Search for the cell housing the specified text and yield its [X, Y] center coordinate. 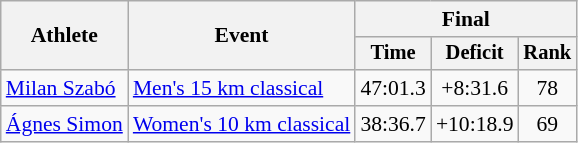
Final [466, 19]
Women's 10 km classical [242, 124]
78 [548, 88]
47:01.3 [392, 88]
Time [392, 54]
Event [242, 36]
+8:31.6 [475, 88]
Milan Szabó [64, 88]
Men's 15 km classical [242, 88]
Deficit [475, 54]
Ágnes Simon [64, 124]
Athlete [64, 36]
69 [548, 124]
38:36.7 [392, 124]
+10:18.9 [475, 124]
Rank [548, 54]
